Output the [x, y] coordinate of the center of the cell containing the given text.  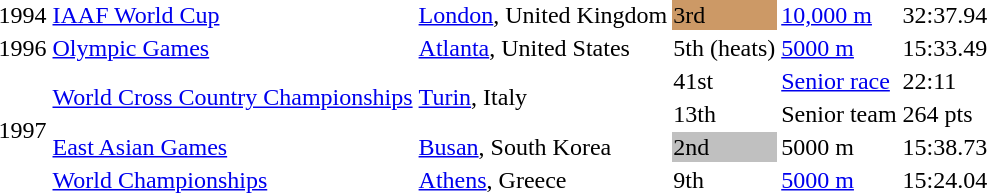
2nd [724, 147]
IAAF World Cup [232, 15]
Olympic Games [232, 48]
Turin, Italy [543, 98]
3rd [724, 15]
41st [724, 81]
Senior race [839, 81]
10,000 m [839, 15]
Senior team [839, 114]
Busan, South Korea [543, 147]
Atlanta, United States [543, 48]
13th [724, 114]
World Cross Country Championships [232, 98]
5th (heats) [724, 48]
London, United Kingdom [543, 15]
East Asian Games [232, 147]
